Scan for the cell matching the given text and deliver its (x, y) coordinate at center. 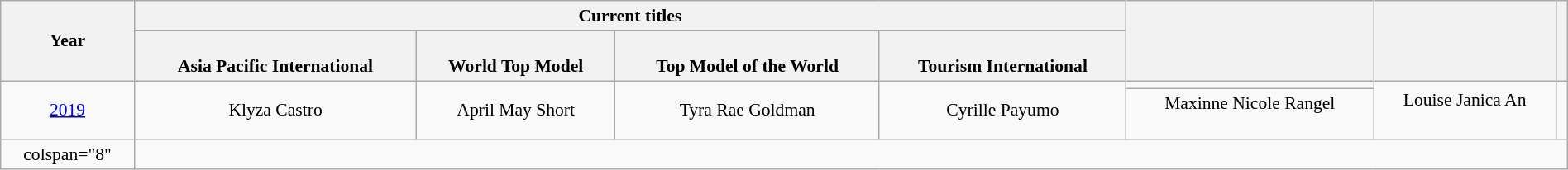
World Top Model (516, 56)
Year (68, 41)
Asia Pacific International (275, 56)
April May Short (516, 111)
colspan="8" (68, 154)
Current titles (630, 16)
2019 (68, 111)
Louise Janica An (1465, 111)
Maxinne Nicole Rangel (1250, 114)
Cyrille Payumo (1002, 111)
Tourism International (1002, 56)
Klyza Castro (275, 111)
Tyra Rae Goldman (748, 111)
Top Model of the World (748, 56)
